Find where the given text appears and provide that cell's center as [x, y] coordinate. 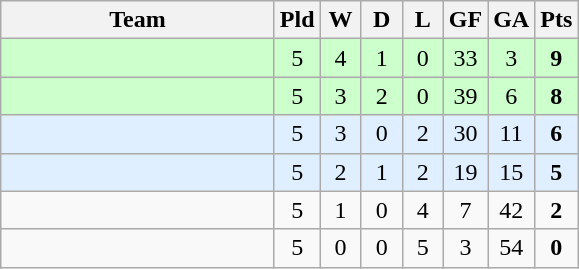
42 [512, 210]
7 [465, 210]
W [340, 20]
11 [512, 134]
54 [512, 248]
15 [512, 172]
Team [138, 20]
8 [556, 96]
Pts [556, 20]
L [422, 20]
33 [465, 58]
39 [465, 96]
9 [556, 58]
GF [465, 20]
Pld [297, 20]
19 [465, 172]
D [382, 20]
30 [465, 134]
GA [512, 20]
